Extract the [x, y] coordinate from the center of the cell holding the provided text.  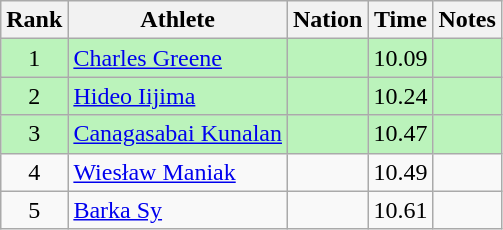
Notes [467, 20]
Hideo Iijima [178, 96]
Time [400, 20]
Canagasabai Kunalan [178, 134]
4 [34, 172]
Athlete [178, 20]
10.24 [400, 96]
Charles Greene [178, 58]
Barka Sy [178, 210]
2 [34, 96]
Rank [34, 20]
Wiesław Maniak [178, 172]
5 [34, 210]
Nation [328, 20]
10.09 [400, 58]
10.61 [400, 210]
10.47 [400, 134]
3 [34, 134]
1 [34, 58]
10.49 [400, 172]
